Find where the given text appears and provide that cell's center as [X, Y] coordinate. 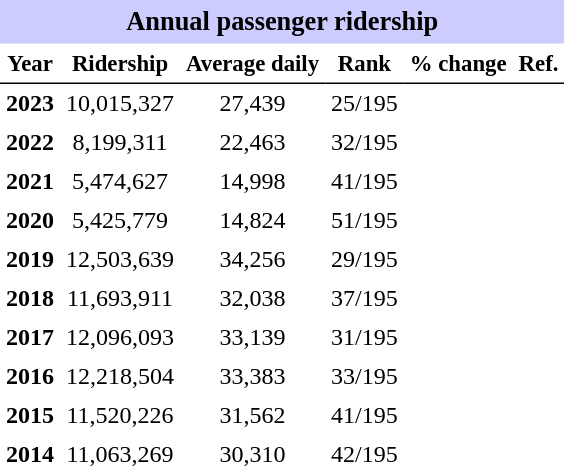
8,199,311 [120, 142]
27,439 [252, 104]
14,824 [252, 220]
2023 [30, 104]
2017 [30, 338]
11,520,226 [120, 416]
Year [30, 64]
% change [458, 64]
14,998 [252, 182]
2021 [30, 182]
37/195 [364, 298]
29/195 [364, 260]
31/195 [364, 338]
25/195 [364, 104]
32/195 [364, 142]
5,474,627 [120, 182]
5,425,779 [120, 220]
10,015,327 [120, 104]
51/195 [364, 220]
2019 [30, 260]
2015 [30, 416]
12,218,504 [120, 376]
Rank [364, 64]
34,256 [252, 260]
Annual passenger ridership [282, 22]
22,463 [252, 142]
33,139 [252, 338]
12,096,093 [120, 338]
31,562 [252, 416]
Ridership [120, 64]
2020 [30, 220]
2016 [30, 376]
32,038 [252, 298]
33,383 [252, 376]
12,503,639 [120, 260]
2018 [30, 298]
Average daily [252, 64]
2022 [30, 142]
11,693,911 [120, 298]
33/195 [364, 376]
